From the cell containing the given text, extract its center point as (x, y) coordinate. 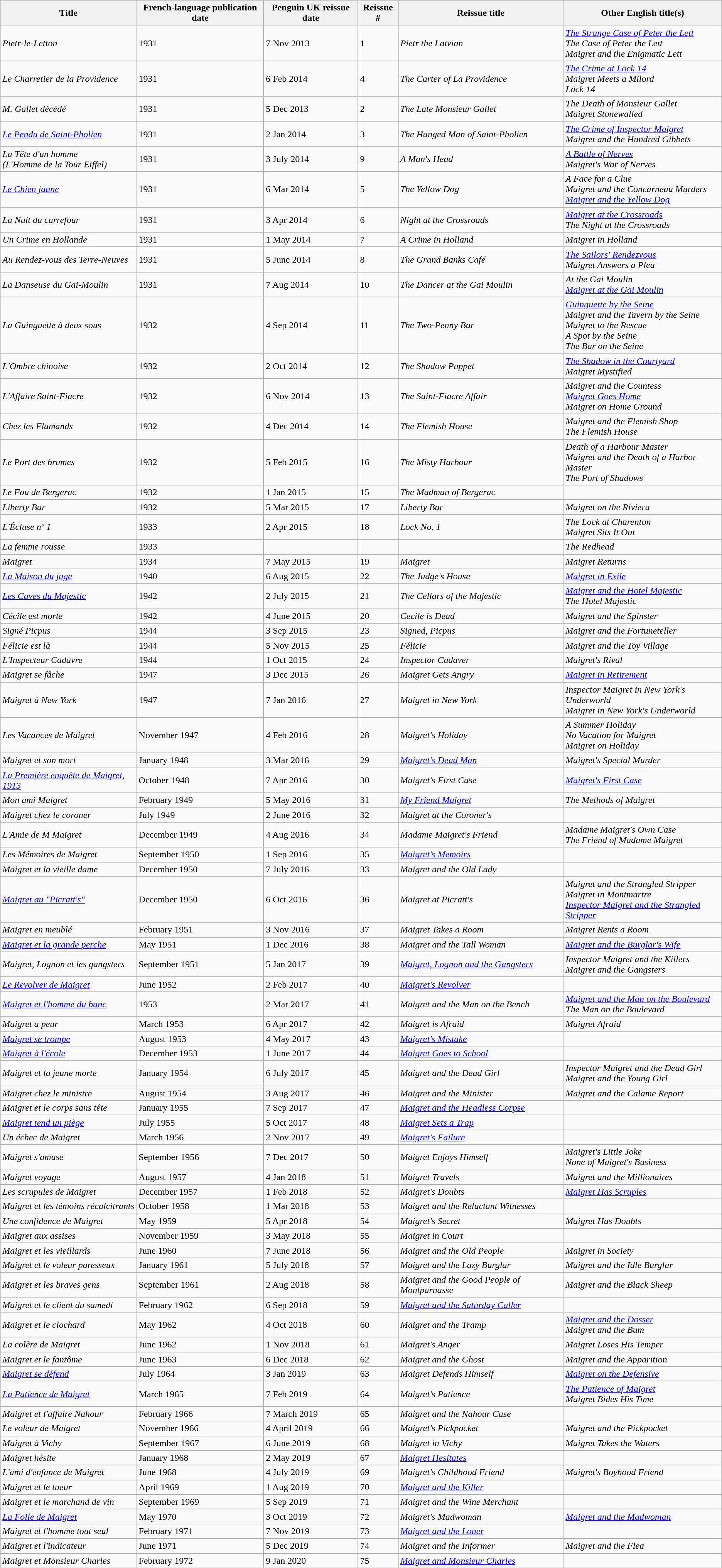
L'Ombre chinoise (69, 366)
Maigret et le voleur paresseux (69, 1265)
3 (378, 134)
Maigret's Rival (643, 660)
Maigret and the Informer (481, 1546)
Maigret and the Saturday Caller (481, 1305)
October 1958 (200, 1206)
30 (378, 781)
31 (378, 800)
44 (378, 1054)
A Crime in Holland (481, 239)
2 Oct 2014 (311, 366)
Maigret at Picratt's (481, 899)
September 1956 (200, 1157)
The Methods of Maigret (643, 800)
63 (378, 1374)
55 (378, 1236)
Maigret and the Dosser Maigret and the Bum (643, 1325)
Maigret in New York (481, 700)
Maigret in Society (643, 1250)
6 (378, 220)
May 1970 (200, 1516)
36 (378, 899)
66 (378, 1428)
May 1959 (200, 1221)
Maigret's Little Joke None of Maigret's Business (643, 1157)
September 1969 (200, 1502)
Maigret in Court (481, 1236)
4 Oct 2018 (311, 1325)
Maigret Has Scruples (643, 1192)
7 Jan 2016 (311, 700)
Maigret et l'homme tout seul (69, 1531)
February 1949 (200, 800)
L'ami d'enfance de Maigret (69, 1472)
5 Mar 2015 (311, 507)
Maigret Goes to School (481, 1054)
32 (378, 815)
June 1963 (200, 1359)
6 Sep 2018 (311, 1305)
Maigret and the Countess Maigret Goes Home Maigret on Home Ground (643, 396)
Maigret voyage (69, 1177)
The Patience of Maigret Maigret Bides His Time (643, 1394)
3 Dec 2015 (311, 674)
34 (378, 835)
7 Nov 2019 (311, 1531)
6 Feb 2014 (311, 79)
La Guinguette à deux sous (69, 325)
Maigret et Monsieur Charles (69, 1561)
Maigret and the Dead Girl (481, 1074)
7 June 2018 (311, 1250)
28 (378, 735)
A Battle of Nerves Maigret's War of Nerves (643, 159)
Maigret at the Coroner's (481, 815)
Maigret et le clochard (69, 1325)
41 (378, 1004)
Maigret Returns (643, 561)
Maigret and the Man on the Bench (481, 1004)
70 (378, 1487)
La Nuit du carrefour (69, 220)
54 (378, 1221)
45 (378, 1074)
Maigret and the Idle Burglar (643, 1265)
2 Mar 2017 (311, 1004)
The Misty Harbour (481, 462)
Madame Maigret's Friend (481, 835)
1953 (200, 1004)
5 Nov 2015 (311, 645)
Les Mémoires de Maigret (69, 855)
3 Sep 2015 (311, 631)
Maigret's Patience (481, 1394)
March 1953 (200, 1024)
46 (378, 1093)
65 (378, 1414)
4 Jan 2018 (311, 1177)
Les Caves du Majestic (69, 596)
September 1967 (200, 1443)
5 June 2014 (311, 259)
Mon ami Maigret (69, 800)
Maigret and the Good People of Montparnasse (481, 1285)
Maigret Hesitates (481, 1458)
10 (378, 285)
The Crime of Inspector Maigret Maigret and the Hundred Gibbets (643, 134)
21 (378, 596)
Maigret Gets Angry (481, 674)
Maigret Loses His Temper (643, 1345)
22 (378, 576)
Maigret and the Minister (481, 1093)
La colère de Maigret (69, 1345)
17 (378, 507)
7 Apr 2016 (311, 781)
The Saint-Fiacre Affair (481, 396)
7 March 2019 (311, 1414)
2 (378, 109)
Maigret and the Ghost (481, 1359)
13 (378, 396)
February 1951 (200, 930)
40 (378, 984)
The Shadow in the Courtyard Maigret Mystified (643, 366)
7 Nov 2013 (311, 43)
11 (378, 325)
38 (378, 944)
January 1955 (200, 1108)
3 Mar 2016 (311, 760)
6 Mar 2014 (311, 189)
33 (378, 869)
2 July 2015 (311, 596)
1 (378, 43)
Maigret au "Picratt's" (69, 899)
3 July 2014 (311, 159)
Maigret's Mistake (481, 1039)
Maigret on the Defensive (643, 1374)
3 Jan 2019 (311, 1374)
The Lock at Charenton Maigret Sits It Out (643, 527)
3 Nov 2016 (311, 930)
Other English title(s) (643, 13)
L'Inspecteur Cadavre (69, 660)
69 (378, 1472)
The Shadow Puppet (481, 366)
Maigret and the Flea (643, 1546)
Maigret's Special Murder (643, 760)
Maigret and the Man on the Boulevard The Man on the Boulevard (643, 1004)
1 Nov 2018 (311, 1345)
Maigret and the Toy Village (643, 645)
7 July 2016 (311, 869)
Maigret's Pickpocket (481, 1428)
25 (378, 645)
48 (378, 1123)
Cécile est morte (69, 616)
Maigret and the Reluctant Witnesses (481, 1206)
Maigret and the Headless Corpse (481, 1108)
39 (378, 964)
3 Aug 2017 (311, 1093)
1 Feb 2018 (311, 1192)
50 (378, 1157)
1 Mar 2018 (311, 1206)
Maigret et son mort (69, 760)
4 Dec 2014 (311, 427)
5 Dec 2013 (311, 109)
Maigret in Exile (643, 576)
7 Sep 2017 (311, 1108)
Maigret se défend (69, 1374)
Reissue # (378, 13)
Au Rendez-vous des Terre-Neuves (69, 259)
Inspector Maigret and the Killers Maigret and the Gangsters (643, 964)
Maigret's Holiday (481, 735)
The Redhead (643, 547)
July 1964 (200, 1374)
Maigret and the Spinster (643, 616)
Maigret et l'homme du banc (69, 1004)
6 June 2019 (311, 1443)
October 1948 (200, 781)
2 Feb 2017 (311, 984)
5 July 2018 (311, 1265)
Maigret and the Burglar's Wife (643, 944)
Maigret's Madwoman (481, 1516)
23 (378, 631)
2 May 2019 (311, 1458)
5 Jan 2017 (311, 964)
60 (378, 1325)
Madame Maigret's Own Case The Friend of Madame Maigret (643, 835)
5 May 2016 (311, 800)
15 (378, 492)
Maigret and the Old Lady (481, 869)
Maigret s'amuse (69, 1157)
52 (378, 1192)
Le Fou de Bergerac (69, 492)
Le Charretier de la Providence (69, 79)
Maigret and the Calame Report (643, 1093)
Reissue title (481, 13)
Death of a Harbour Master Maigret and the Death of a Harbor Master The Port of Shadows (643, 462)
Maigret et les témoins récalcitrants (69, 1206)
Les scrupules de Maigret (69, 1192)
September 1950 (200, 855)
Maigret and the Tall Woman (481, 944)
Le Port des brumes (69, 462)
Maigret and the Flemish Shop The Flemish House (643, 427)
A Face for a Clue Maigret and the Concarneau Murders Maigret and the Yellow Dog (643, 189)
Maigret and the Apparition (643, 1359)
Les Vacances de Maigret (69, 735)
The Yellow Dog (481, 189)
The Death of Monsieur Gallet Maigret Stonewalled (643, 109)
Maigret and Monsieur Charles (481, 1561)
Maigret et les vieillards (69, 1250)
At the Gai Moulin Maigret at the Gai Moulin (643, 285)
December 1949 (200, 835)
Maigret on the Riviera (643, 507)
Maigret et les braves gens (69, 1285)
The Madman of Bergerac (481, 492)
Maigret's Anger (481, 1345)
Maigret and the Hotel Majestic The Hotel Majestic (643, 596)
29 (378, 760)
Maigret, Lognon and the Gangsters (481, 964)
Guinguette by the Seine Maigret and the Tavern by the Seine Maigret to the Rescue A Spot by the Seine The Bar on the Seine (643, 325)
4 Aug 2016 (311, 835)
A Man's Head (481, 159)
26 (378, 674)
1940 (200, 576)
Maigret à l'école (69, 1054)
Maigret Has Doubts (643, 1221)
Maigret and the Tramp (481, 1325)
Maigret et le fantôme (69, 1359)
20 (378, 616)
La femme rousse (69, 547)
December 1953 (200, 1054)
July 1949 (200, 815)
3 Apr 2014 (311, 220)
September 1951 (200, 964)
2 Nov 2017 (311, 1137)
68 (378, 1443)
71 (378, 1502)
7 (378, 239)
Félicie est là (69, 645)
Félicie (481, 645)
1 Oct 2015 (311, 660)
Maigret et le corps sans tête (69, 1108)
12 (378, 366)
Maigret Enjoys Himself (481, 1157)
4 (378, 79)
The Dancer at the Gai Moulin (481, 285)
Maigret's Revolver (481, 984)
Un échec de Maigret (69, 1137)
Night at the Crossroads (481, 220)
3 May 2018 (311, 1236)
Maigret and the Millionaires (643, 1177)
Maigret in Retirement (643, 674)
5 Dec 2019 (311, 1546)
Lock No. 1 (481, 527)
7 May 2015 (311, 561)
58 (378, 1285)
November 1959 (200, 1236)
The Grand Banks Café (481, 259)
February 1962 (200, 1305)
2 Jan 2014 (311, 134)
Maigret and the Wine Merchant (481, 1502)
Maigret Takes a Room (481, 930)
43 (378, 1039)
Maigret's Memoirs (481, 855)
5 Oct 2017 (311, 1123)
Maigret Takes the Waters (643, 1443)
A Summer Holiday No Vacation for Maigret Maigret on Holiday (643, 735)
Maigret's Failure (481, 1137)
9 Jan 2020 (311, 1561)
67 (378, 1458)
Title (69, 13)
6 July 2017 (311, 1074)
59 (378, 1305)
5 Apr 2018 (311, 1221)
Maigret a peur (69, 1024)
Maigret et l'affaire Nahour (69, 1414)
Maigret à Vichy (69, 1443)
Le Pendu de Saint-Pholien (69, 134)
L'Amie de M Maigret (69, 835)
May 1951 (200, 944)
The Judge's House (481, 576)
6 Apr 2017 (311, 1024)
6 Nov 2014 (311, 396)
27 (378, 700)
Inspector Maigret in New York's Underworld Maigret in New York's Underworld (643, 700)
56 (378, 1250)
75 (378, 1561)
August 1957 (200, 1177)
Maigret and the Strangled Stripper Maigret in Montmartre Inspector Maigret and the Strangled Stripper (643, 899)
Maigret and the Black Sheep (643, 1285)
L'Écluse nº 1 (69, 527)
57 (378, 1265)
Signed, Picpus (481, 631)
49 (378, 1137)
Pietr-le-Letton (69, 43)
61 (378, 1345)
73 (378, 1531)
7 Feb 2019 (311, 1394)
June 1962 (200, 1345)
The Flemish House (481, 427)
May 1962 (200, 1325)
4 June 2015 (311, 616)
Maigret is Afraid (481, 1024)
4 Feb 2016 (311, 735)
Un Crime en Hollande (69, 239)
Maigret en meublé (69, 930)
The Two-Penny Bar (481, 325)
February 1966 (200, 1414)
M. Gallet décédé (69, 109)
16 (378, 462)
Maigret and the Loner (481, 1531)
La Patience de Maigret (69, 1394)
The Late Monsieur Gallet (481, 109)
1 May 2014 (311, 239)
5 (378, 189)
1 Jan 2015 (311, 492)
The Carter of La Providence (481, 79)
Maigret Defends Himself (481, 1374)
4 April 2019 (311, 1428)
August 1953 (200, 1039)
Inspector Maigret and the Dead Girl Maigret and the Young Girl (643, 1074)
Maigret and the Fortuneteller (643, 631)
June 1968 (200, 1472)
47 (378, 1108)
Maigret Travels (481, 1177)
Maigret tend un piège (69, 1123)
February 1972 (200, 1561)
62 (378, 1359)
37 (378, 930)
Maigret Sets a Trap (481, 1123)
Pietr the Latvian (481, 43)
Maigret se fâche (69, 674)
Maigret se trompe (69, 1039)
Maigret et le tueur (69, 1487)
Maigret in Holland (643, 239)
2 June 2016 (311, 815)
June 1960 (200, 1250)
November 1966 (200, 1428)
La Danseuse du Gai-Moulin (69, 285)
Maigret Rents a Room (643, 930)
L'Affaire Saint-Fiacre (69, 396)
Maigret's Doubts (481, 1192)
Une confidence de Maigret (69, 1221)
La Première enquête de Maigret, 1913 (69, 781)
The Sailors' Rendezvous Maigret Answers a Plea (643, 259)
March 1956 (200, 1137)
The Cellars of the Majestic (481, 596)
Maigret and the Old People (481, 1250)
5 Sep 2019 (311, 1502)
1 Dec 2016 (311, 944)
6 Dec 2018 (311, 1359)
Maigret's Childhood Friend (481, 1472)
18 (378, 527)
Maigret at the Crossroads The Night at the Crossroads (643, 220)
Maigret and the Killer (481, 1487)
August 1954 (200, 1093)
53 (378, 1206)
June 1952 (200, 984)
Maigret aux assises (69, 1236)
72 (378, 1516)
The Hanged Man of Saint-Pholien (481, 134)
Inspector Cadaver (481, 660)
Maigret's Boyhood Friend (643, 1472)
5 Feb 2015 (311, 462)
The Strange Case of Peter the Lett The Case of Peter the Lett Maigret and the Enigmatic Lett (643, 43)
January 1954 (200, 1074)
Maigret et le client du samedi (69, 1305)
6 Oct 2016 (311, 899)
January 1961 (200, 1265)
April 1969 (200, 1487)
November 1947 (200, 735)
Maigret and the Madwoman (643, 1516)
Maigret and the Lazy Burglar (481, 1265)
My Friend Maigret (481, 800)
Maigret chez le coroner (69, 815)
9 (378, 159)
Maigret et le marchand de vin (69, 1502)
51 (378, 1177)
Maigret, Lognon et les gangsters (69, 964)
Maigret et la jeune morte (69, 1074)
6 Aug 2015 (311, 576)
3 Oct 2019 (311, 1516)
4 July 2019 (311, 1472)
Maigret et l'indicateur (69, 1546)
The Crime at Lock 14 Maigret Meets a Milord Lock 14 (643, 79)
La Folle de Maigret (69, 1516)
7 Aug 2014 (311, 285)
July 1955 (200, 1123)
La Tête d'un homme (L'Homme de la Tour Eiffel) (69, 159)
Le Chien jaune (69, 189)
Maigret's Secret (481, 1221)
1 Sep 2016 (311, 855)
1 Aug 2019 (311, 1487)
Maigret and the Pickpocket (643, 1428)
Maigret's Dead Man (481, 760)
French-language publication date (200, 13)
Maigret chez le ministre (69, 1093)
Maigret hésite (69, 1458)
4 May 2017 (311, 1039)
January 1948 (200, 760)
1934 (200, 561)
74 (378, 1546)
Maigret et la vieille dame (69, 869)
Cecile is Dead (481, 616)
8 (378, 259)
35 (378, 855)
14 (378, 427)
January 1968 (200, 1458)
March 1965 (200, 1394)
Maigret à New York (69, 700)
Le voleur de Maigret (69, 1428)
September 1961 (200, 1285)
4 Sep 2014 (311, 325)
64 (378, 1394)
24 (378, 660)
2 Aug 2018 (311, 1285)
La Maison du juge (69, 576)
2 Apr 2015 (311, 527)
42 (378, 1024)
7 Dec 2017 (311, 1157)
1 June 2017 (311, 1054)
Le Revolver de Maigret (69, 984)
June 1971 (200, 1546)
Maigret Afraid (643, 1024)
Chez les Flamands (69, 427)
Maigret and the Nahour Case (481, 1414)
Penguin UK reissue date (311, 13)
Maigret in Vichy (481, 1443)
December 1957 (200, 1192)
Signé Picpus (69, 631)
Maigret et la grande perche (69, 944)
19 (378, 561)
February 1971 (200, 1531)
